Capture the cell that displays the provided text and extract its [X, Y] central coordinate. 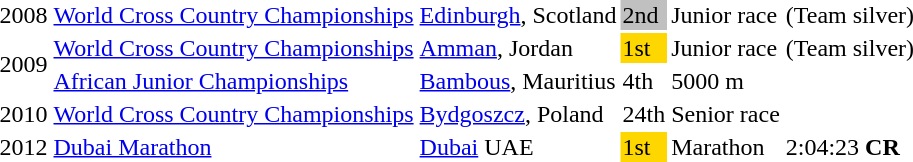
4th [644, 81]
Dubai Marathon [234, 147]
Dubai UAE [518, 147]
Amman, Jordan [518, 48]
24th [644, 114]
5000 m [726, 81]
Bydgoszcz, Poland [518, 114]
African Junior Championships [234, 81]
Senior race [726, 114]
Marathon [726, 147]
2nd [644, 15]
Edinburgh, Scotland [518, 15]
Bambous, Mauritius [518, 81]
